Scan for the cell matching the given text and deliver its [x, y] coordinate at center. 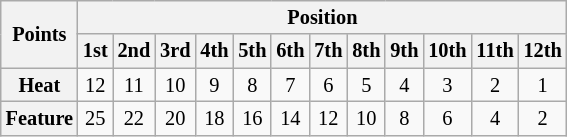
9 [214, 85]
22 [134, 118]
25 [96, 118]
8th [366, 51]
Position [322, 17]
Feature [40, 118]
10th [447, 51]
9th [404, 51]
6th [290, 51]
3rd [175, 51]
4th [214, 51]
1 [543, 85]
1st [96, 51]
11th [494, 51]
16 [252, 118]
Heat [40, 85]
7 [290, 85]
2nd [134, 51]
12th [543, 51]
Points [40, 34]
11 [134, 85]
5th [252, 51]
7th [328, 51]
18 [214, 118]
3 [447, 85]
14 [290, 118]
5 [366, 85]
20 [175, 118]
